Capture the cell that displays the provided text and extract its (X, Y) central coordinate. 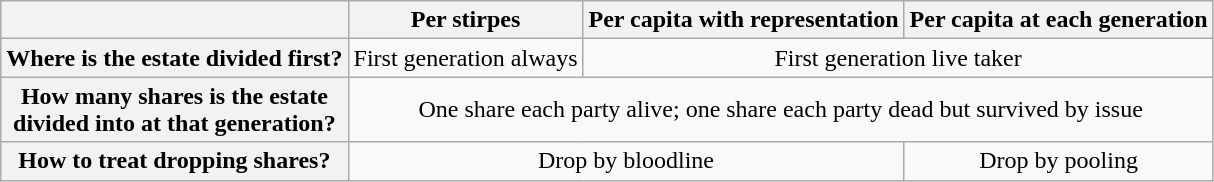
First generation live taker (898, 58)
Drop by pooling (1058, 161)
How many shares is the estate divided into at that generation? (174, 110)
First generation always (466, 58)
Per capita at each generation (1058, 20)
Drop by bloodline (626, 161)
One share each party alive; one share each party dead but survived by issue (780, 110)
How to treat dropping shares? (174, 161)
Per capita with representation (744, 20)
Where is the estate divided first? (174, 58)
Per stirpes (466, 20)
